Extract the (X, Y) coordinate from the center of the cell holding the provided text.  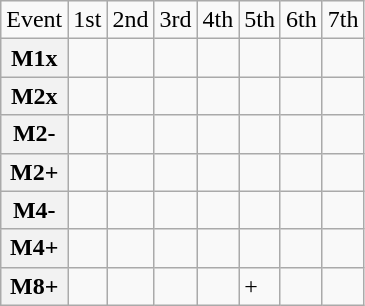
M4- (34, 210)
M2x (34, 96)
5th (260, 20)
M8+ (34, 286)
M1x (34, 58)
+ (260, 286)
6th (301, 20)
1st (88, 20)
M4+ (34, 248)
M2- (34, 134)
4th (218, 20)
M2+ (34, 172)
Event (34, 20)
7th (343, 20)
3rd (176, 20)
2nd (130, 20)
